Extract the [x, y] coordinate from the center of the cell holding the provided text.  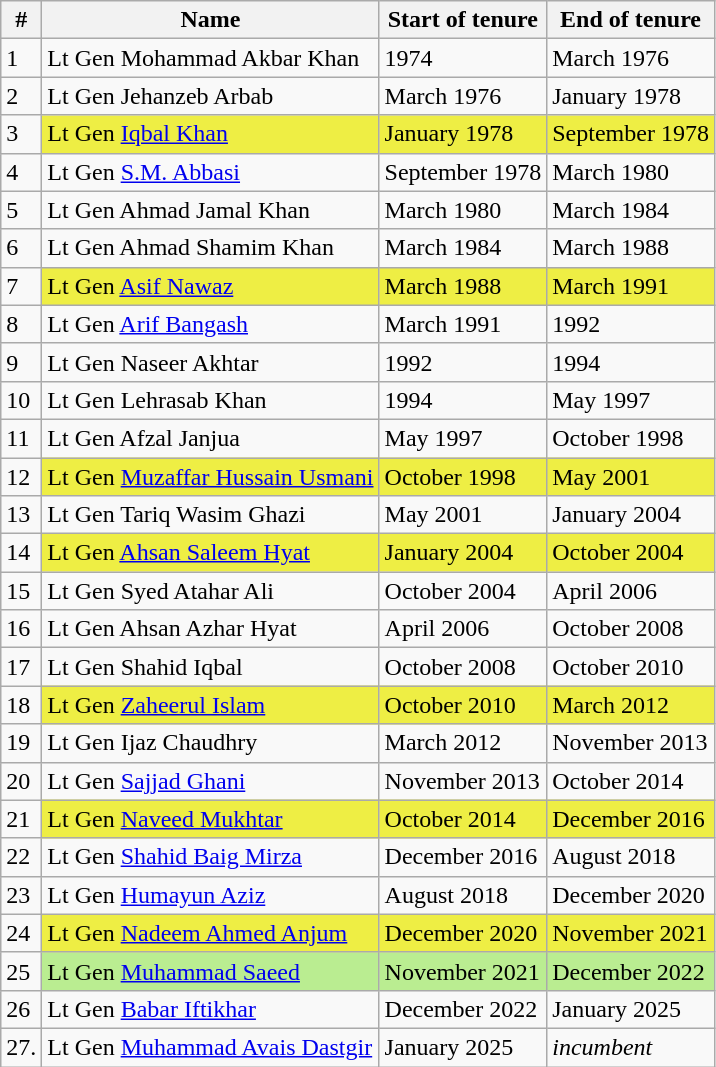
9 [22, 362]
Lt Gen Ahsan Saleem Hyat [210, 553]
Lt Gen Iqbal Khan [210, 134]
Lt Gen Muzaffar Hussain Usmani [210, 477]
Lt Gen Shahid Baig Mirza [210, 857]
4 [22, 172]
Lt Gen Syed Atahar Ali [210, 591]
Start of tenure [463, 20]
13 [22, 515]
Lt Gen Babar Iftikhar [210, 1009]
Lt Gen Ahsan Azhar Hyat [210, 629]
10 [22, 400]
Lt Gen Muhammad Saeed [210, 971]
8 [22, 324]
Lt Gen Ijaz Chaudhry [210, 743]
5 [22, 210]
Lt Gen Lehrasab Khan [210, 400]
7 [22, 286]
incumbent [631, 1047]
20 [22, 781]
Lt Gen Muhammad Avais Dastgir [210, 1047]
Lt Gen Jehanzeb Arbab [210, 96]
12 [22, 477]
3 [22, 134]
24 [22, 933]
11 [22, 438]
# [22, 20]
25 [22, 971]
18 [22, 705]
21 [22, 819]
27. [22, 1047]
6 [22, 248]
Lt Gen Ahmad Jamal Khan [210, 210]
14 [22, 553]
22 [22, 857]
End of tenure [631, 20]
2 [22, 96]
Lt Gen Mohammad Akbar Khan [210, 58]
Lt Gen Humayun Aziz [210, 895]
Lt Gen Afzal Janjua [210, 438]
Lt Gen Shahid Iqbal [210, 667]
1974 [463, 58]
Lt Gen Arif Bangash [210, 324]
15 [22, 591]
16 [22, 629]
Lt Gen Sajjad Ghani [210, 781]
1 [22, 58]
Lt Gen Ahmad Shamim Khan [210, 248]
Lt Gen Zaheerul Islam [210, 705]
Lt Gen S.M. Abbasi [210, 172]
26 [22, 1009]
Name [210, 20]
Lt Gen Tariq Wasim Ghazi [210, 515]
17 [22, 667]
23 [22, 895]
Lt Gen Asif Nawaz [210, 286]
Lt Gen Nadeem Ahmed Anjum [210, 933]
Lt Gen Naveed Mukhtar [210, 819]
Lt Gen Naseer Akhtar [210, 362]
19 [22, 743]
